Capture the cell that displays the provided text and extract its (X, Y) central coordinate. 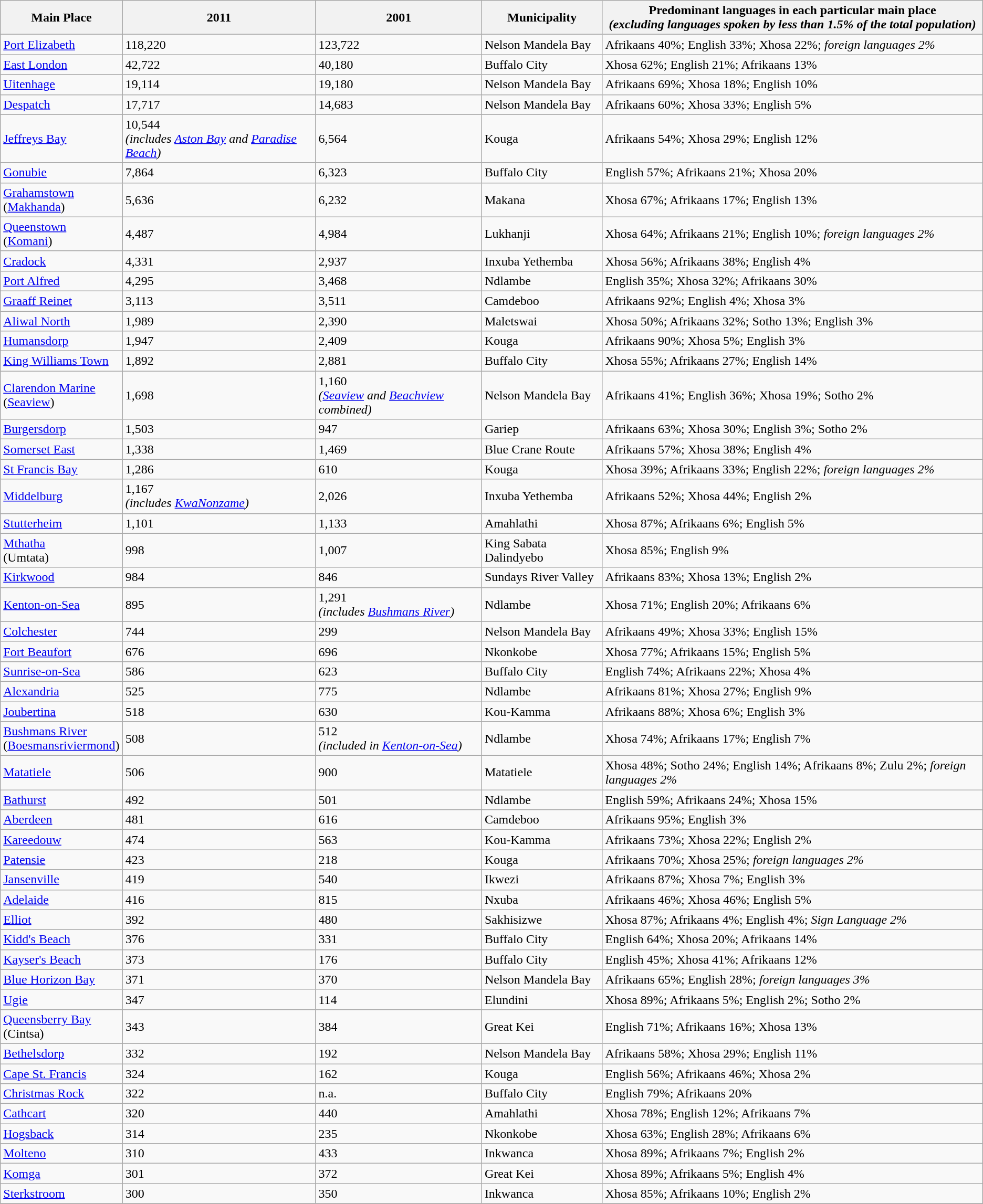
Lukhanji (542, 234)
895 (219, 605)
Xhosa 89%; Afrikaans 5%; English 2%; Sotho 2% (792, 999)
623 (399, 671)
384 (399, 1027)
1,698 (219, 395)
1,503 (219, 429)
518 (219, 711)
Xhosa 50%; Afrikaans 32%; Sotho 13%; English 3% (792, 321)
Gariep (542, 429)
English 59%; Afrikaans 24%; Xhosa 15% (792, 800)
King Sabata Dalindyebo (542, 550)
Xhosa 39%; Afrikaans 33%; English 22%; foreign languages 2% (792, 469)
Afrikaans 90%; Xhosa 5%; English 3% (792, 341)
Middelburg (61, 497)
Kirkwood (61, 577)
Afrikaans 41%; English 36%; Xhosa 19%; Sotho 2% (792, 395)
370 (399, 979)
947 (399, 429)
Grahamstown(Makhanda) (61, 199)
Afrikaans 95%; English 3% (792, 820)
Jeffreys Bay (61, 139)
630 (399, 711)
Graaff Reinet (61, 301)
1,167(includes KwaNonzame) (219, 497)
Kidd's Beach (61, 939)
Xhosa 56%; Afrikaans 38%; English 4% (792, 261)
300 (219, 1194)
Afrikaans 70%; Xhosa 25%; foreign languages 2% (792, 860)
3,468 (399, 281)
Afrikaans 60%; Xhosa 33%; English 5% (792, 104)
Xhosa 67%; Afrikaans 17%; English 13% (792, 199)
900 (399, 773)
998 (219, 550)
Afrikaans 57%; Xhosa 38%; English 4% (792, 449)
481 (219, 820)
Joubertina (61, 711)
Mthatha(Umtata) (61, 550)
3,113 (219, 301)
Xhosa 87%; Afrikaans 4%; English 4%; Sign Language 2% (792, 920)
King Williams Town (61, 361)
Afrikaans 58%; Xhosa 29%; English 11% (792, 1053)
Cradock (61, 261)
433 (399, 1154)
540 (399, 880)
Port Alfred (61, 281)
218 (399, 860)
Fort Beaufort (61, 651)
310 (219, 1154)
Kareedouw (61, 840)
Xhosa 77%; Afrikaans 15%; English 5% (792, 651)
Xhosa 74%; Afrikaans 17%; English 7% (792, 739)
1,338 (219, 449)
1,892 (219, 361)
322 (219, 1094)
Uitenhage (61, 85)
Patensie (61, 860)
East London (61, 65)
Clarendon Marine(Seaview) (61, 395)
Bethelsdorp (61, 1053)
5,636 (219, 199)
Afrikaans 92%; English 4%; Xhosa 3% (792, 301)
Afrikaans 54%; Xhosa 29%; English 12% (792, 139)
Xhosa 62%; English 21%; Afrikaans 13% (792, 65)
English 74%; Afrikaans 22%; Xhosa 4% (792, 671)
Xhosa 64%; Afrikaans 21%; English 10%; foreign languages 2% (792, 234)
6,232 (399, 199)
815 (399, 900)
2,026 (399, 497)
Municipality (542, 18)
419 (219, 880)
2,881 (399, 361)
Sunrise-on-Sea (61, 671)
40,180 (399, 65)
4,295 (219, 281)
English 79%; Afrikaans 20% (792, 1094)
616 (399, 820)
744 (219, 631)
416 (219, 900)
Bathurst (61, 800)
Xhosa 87%; Afrikaans 6%; English 5% (792, 523)
Afrikaans 52%; Xhosa 44%; English 2% (792, 497)
Afrikaans 83%; Xhosa 13%; English 2% (792, 577)
2,937 (399, 261)
Adelaide (61, 900)
508 (219, 739)
Kenton-on-Sea (61, 605)
Cape St. Francis (61, 1073)
Jansenville (61, 880)
Colchester (61, 631)
Elundini (542, 999)
3,511 (399, 301)
2,390 (399, 321)
Sakhisizwe (542, 920)
Afrikaans 87%; Xhosa 7%; English 3% (792, 880)
676 (219, 651)
Xhosa 85%; English 9% (792, 550)
Bushmans River(Boesmansriviermond) (61, 739)
English 45%; Xhosa 41%; Afrikaans 12% (792, 959)
Afrikaans 40%; English 33%; Xhosa 22%; foreign languages 2% (792, 45)
118,220 (219, 45)
2,409 (399, 341)
492 (219, 800)
1,989 (219, 321)
Main Place (61, 18)
Port Elizabeth (61, 45)
480 (399, 920)
Afrikaans 65%; English 28%; foreign languages 3% (792, 979)
347 (219, 999)
Blue Horizon Bay (61, 979)
Afrikaans 63%; Xhosa 30%; English 3%; Sotho 2% (792, 429)
586 (219, 671)
Somerset East (61, 449)
Makana (542, 199)
Queenstown(Komani) (61, 234)
10,544(includes Aston Bay and Paradise Beach) (219, 139)
English 57%; Afrikaans 21%; Xhosa 20% (792, 173)
Xhosa 89%; Afrikaans 7%; English 2% (792, 1154)
1,133 (399, 523)
Xhosa 85%; Afrikaans 10%; English 2% (792, 1194)
332 (219, 1053)
n.a. (399, 1094)
1,160(Seaview and Beachview combined) (399, 395)
1,007 (399, 550)
192 (399, 1053)
Queensberry Bay(Cintsa) (61, 1027)
610 (399, 469)
Maletswai (542, 321)
846 (399, 577)
Afrikaans 46%; Xhosa 46%; English 5% (792, 900)
6,564 (399, 139)
Afrikaans 88%; Xhosa 6%; English 3% (792, 711)
392 (219, 920)
Sterkstroom (61, 1194)
7,864 (219, 173)
St Francis Bay (61, 469)
373 (219, 959)
4,984 (399, 234)
343 (219, 1027)
Humansdorp (61, 341)
Christmas Rock (61, 1094)
563 (399, 840)
320 (219, 1114)
423 (219, 860)
Cathcart (61, 1114)
2011 (219, 18)
440 (399, 1114)
2001 (399, 18)
English 64%; Xhosa 20%; Afrikaans 14% (792, 939)
Aliwal North (61, 321)
501 (399, 800)
Kayser's Beach (61, 959)
Molteno (61, 1154)
114 (399, 999)
162 (399, 1073)
Predominant languages in each particular main place(excluding languages spoken by less than 1.5% of the total population) (792, 18)
1,947 (219, 341)
Aberdeen (61, 820)
Xhosa 78%; English 12%; Afrikaans 7% (792, 1114)
1,291(includes Bushmans River) (399, 605)
English 71%; Afrikaans 16%; Xhosa 13% (792, 1027)
350 (399, 1194)
Despatch (61, 104)
1,469 (399, 449)
17,717 (219, 104)
324 (219, 1073)
376 (219, 939)
Elliot (61, 920)
Afrikaans 73%; Xhosa 22%; English 2% (792, 840)
299 (399, 631)
1,101 (219, 523)
235 (399, 1134)
4,331 (219, 261)
Blue Crane Route (542, 449)
Xhosa 63%; English 28%; Afrikaans 6% (792, 1134)
Afrikaans 81%; Xhosa 27%; English 9% (792, 691)
123,722 (399, 45)
1,286 (219, 469)
19,180 (399, 85)
Ikwezi (542, 880)
512(included in Kenton-on-Sea) (399, 739)
42,722 (219, 65)
Xhosa 48%; Sotho 24%; English 14%; Afrikaans 8%; Zulu 2%; foreign languages 2% (792, 773)
Burgersdorp (61, 429)
506 (219, 773)
Xhosa 55%; Afrikaans 27%; English 14% (792, 361)
Xhosa 71%; English 20%; Afrikaans 6% (792, 605)
Hogsback (61, 1134)
525 (219, 691)
Nxuba (542, 900)
14,683 (399, 104)
984 (219, 577)
331 (399, 939)
Stutterheim (61, 523)
Gonubie (61, 173)
4,487 (219, 234)
Alexandria (61, 691)
696 (399, 651)
371 (219, 979)
775 (399, 691)
176 (399, 959)
English 35%; Xhosa 32%; Afrikaans 30% (792, 281)
Ugie (61, 999)
372 (399, 1174)
301 (219, 1174)
Afrikaans 69%; Xhosa 18%; English 10% (792, 85)
English 56%; Afrikaans 46%; Xhosa 2% (792, 1073)
314 (219, 1134)
Komga (61, 1174)
Xhosa 89%; Afrikaans 5%; English 4% (792, 1174)
Sundays River Valley (542, 577)
6,323 (399, 173)
474 (219, 840)
Afrikaans 49%; Xhosa 33%; English 15% (792, 631)
19,114 (219, 85)
